Identify which cell holds the provided text, then report its (x, y) central coordinate. 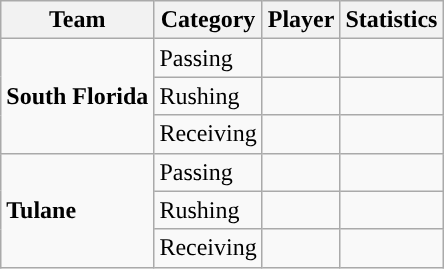
Statistics (392, 20)
Player (301, 20)
South Florida (78, 96)
Category (208, 20)
Tulane (78, 210)
Team (78, 20)
